Return [X, Y] of the center of cell containing provided text 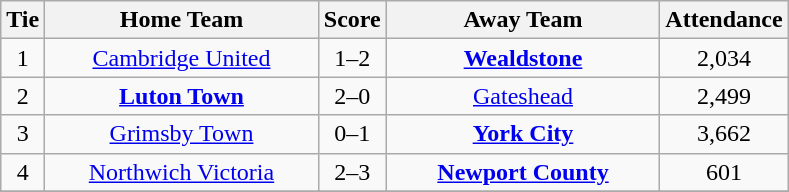
2 [23, 96]
Luton Town [182, 96]
2–0 [352, 96]
Northwich Victoria [182, 172]
Grimsby Town [182, 134]
York City [523, 134]
4 [23, 172]
Wealdstone [523, 58]
Attendance [724, 20]
Gateshead [523, 96]
Cambridge United [182, 58]
3 [23, 134]
Newport County [523, 172]
Away Team [523, 20]
Score [352, 20]
1 [23, 58]
Tie [23, 20]
2,499 [724, 96]
3,662 [724, 134]
601 [724, 172]
0–1 [352, 134]
1–2 [352, 58]
2,034 [724, 58]
Home Team [182, 20]
2–3 [352, 172]
